Extract the (x, y) coordinate from the center of the cell holding the provided text.  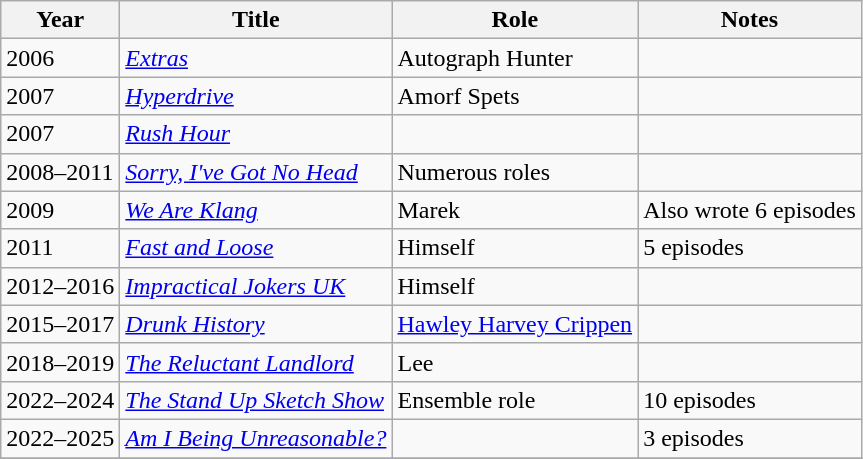
2022–2025 (60, 438)
Role (515, 20)
Extras (256, 58)
10 episodes (750, 400)
Title (256, 20)
Year (60, 20)
We Are Klang (256, 210)
2011 (60, 248)
2008–2011 (60, 172)
Sorry, I've Got No Head (256, 172)
Numerous roles (515, 172)
2022–2024 (60, 400)
Hawley Harvey Crippen (515, 324)
The Stand Up Sketch Show (256, 400)
Fast and Loose (256, 248)
The Reluctant Landlord (256, 362)
Also wrote 6 episodes (750, 210)
Lee (515, 362)
Drunk History (256, 324)
Am I Being Unreasonable? (256, 438)
Ensemble role (515, 400)
2015–2017 (60, 324)
5 episodes (750, 248)
Marek (515, 210)
Rush Hour (256, 134)
2006 (60, 58)
3 episodes (750, 438)
Hyperdrive (256, 96)
Autograph Hunter (515, 58)
Impractical Jokers UK (256, 286)
Notes (750, 20)
Amorf Spets (515, 96)
2009 (60, 210)
2012–2016 (60, 286)
2018–2019 (60, 362)
